Extract the [X, Y] coordinate from the center of the cell holding the provided text.  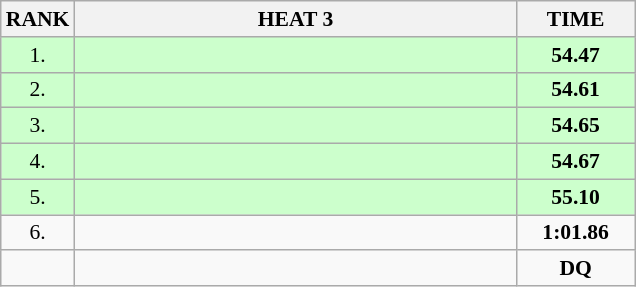
1:01.86 [576, 233]
RANK [38, 19]
2. [38, 90]
6. [38, 233]
54.67 [576, 162]
54.65 [576, 126]
3. [38, 126]
54.47 [576, 55]
54.61 [576, 90]
5. [38, 197]
1. [38, 55]
4. [38, 162]
55.10 [576, 197]
HEAT 3 [295, 19]
TIME [576, 19]
DQ [576, 269]
